Pinpoint the cell where the given text exists, returning its [X, Y] midpoint coordinate. 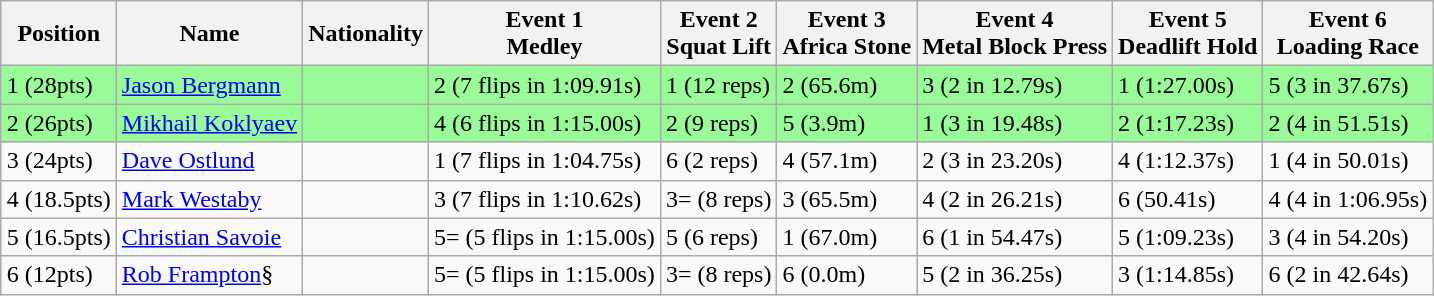
2 (26pts) [58, 123]
4 (1:12.37s) [1188, 161]
5 (3.9m) [847, 123]
1 (3 in 19.48s) [1015, 123]
3 (7 flips in 1:10.62s) [544, 199]
4 (4 in 1:06.95s) [1348, 199]
Event 3Africa Stone [847, 34]
5 (1:09.23s) [1188, 237]
4 (18.5pts) [58, 199]
2 (3 in 23.20s) [1015, 161]
6 (2 reps) [718, 161]
6 (1 in 54.47s) [1015, 237]
Dave Ostlund [209, 161]
Event 1Medley [544, 34]
6 (50.41s) [1188, 199]
Event 6Loading Race [1348, 34]
5 (16.5pts) [58, 237]
1 (12 reps) [718, 85]
1 (7 flips in 1:04.75s) [544, 161]
2 (9 reps) [718, 123]
Event 5Deadlift Hold [1188, 34]
1 (1:27.00s) [1188, 85]
Mikhail Koklyaev [209, 123]
5 (6 reps) [718, 237]
3 (24pts) [58, 161]
Christian Savoie [209, 237]
5 (2 in 36.25s) [1015, 275]
2 (4 in 51.51s) [1348, 123]
3 (2 in 12.79s) [1015, 85]
Name [209, 34]
5 (3 in 37.67s) [1348, 85]
6 (12pts) [58, 275]
4 (57.1m) [847, 161]
2 (65.6m) [847, 85]
Nationality [366, 34]
Event 2Squat Lift [718, 34]
4 (2 in 26.21s) [1015, 199]
4 (6 flips in 1:15.00s) [544, 123]
Mark Westaby [209, 199]
2 (7 flips in 1:09.91s) [544, 85]
2 (1:17.23s) [1188, 123]
1 (4 in 50.01s) [1348, 161]
Position [58, 34]
6 (0.0m) [847, 275]
Rob Frampton§ [209, 275]
3 (4 in 54.20s) [1348, 237]
Jason Bergmann [209, 85]
1 (67.0m) [847, 237]
3 (1:14.85s) [1188, 275]
3 (65.5m) [847, 199]
6 (2 in 42.64s) [1348, 275]
1 (28pts) [58, 85]
Event 4Metal Block Press [1015, 34]
